Scan for the cell matching the given text and deliver its (x, y) coordinate at center. 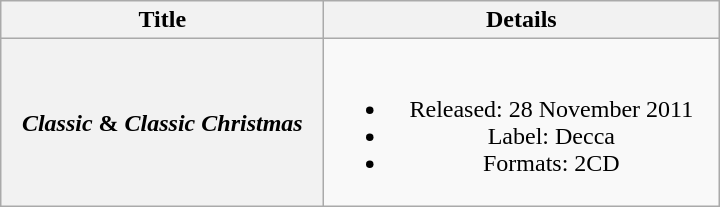
Classic & Classic Christmas (162, 122)
Details (522, 20)
Released: 28 November 2011Label: DeccaFormats: 2CD (522, 122)
Title (162, 20)
